For the text-containing cell, return its midpoint in [x, y] coordinate format. 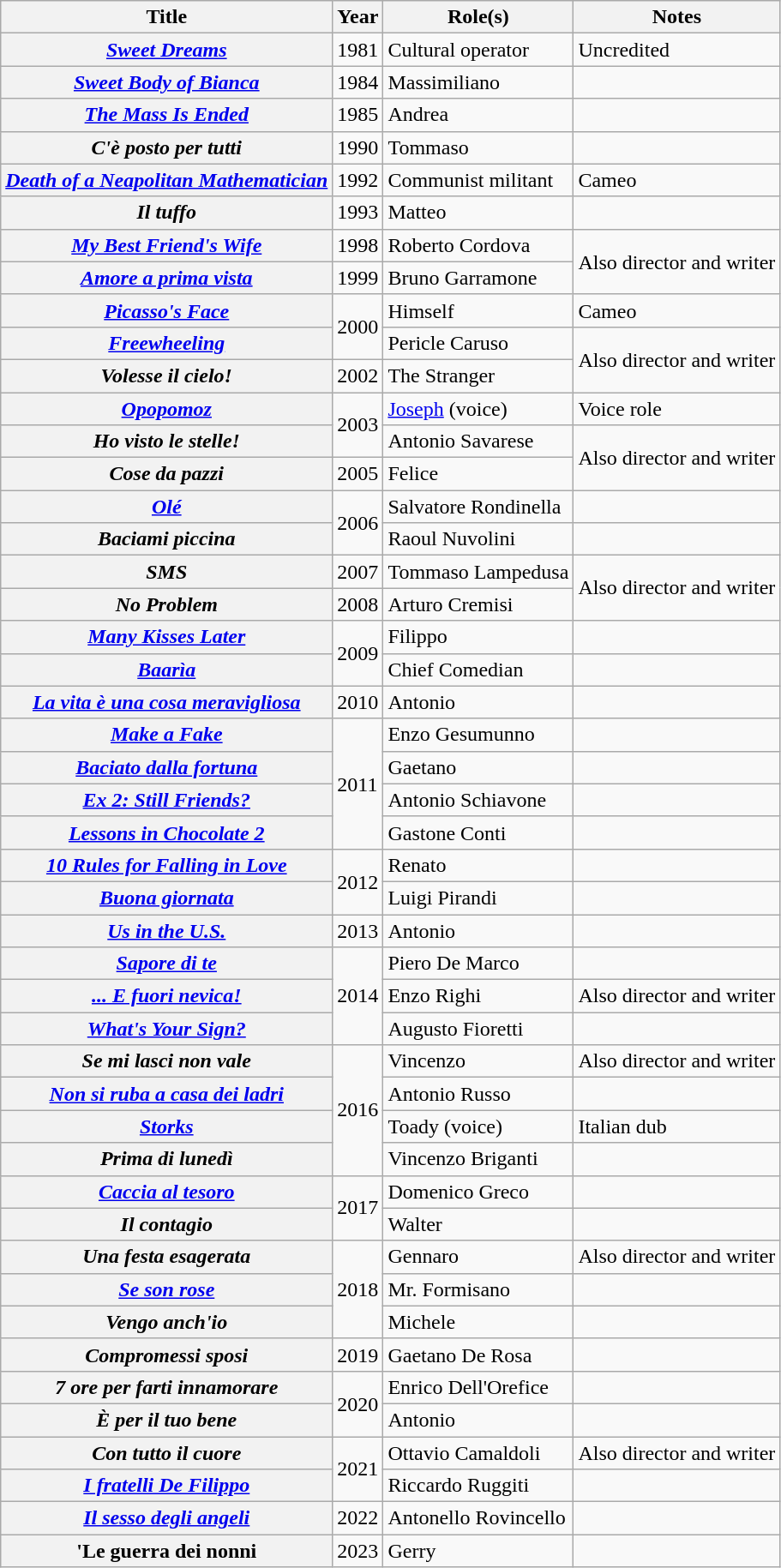
The Stranger [478, 375]
Make a Fake [166, 735]
Antonio Savarese [478, 442]
1985 [358, 115]
Antonello Rovincello [478, 1518]
Buona giornata [166, 898]
Gaetano De Rosa [478, 1355]
SMS [166, 572]
Il sesso degli angeli [166, 1518]
Gaetano [478, 767]
Se son rose [166, 1289]
Olé [166, 507]
Notes [677, 17]
Il contagio [166, 1224]
2014 [358, 996]
C'è posto per tutti [166, 147]
Volesse il cielo! [166, 375]
Gennaro [478, 1257]
Gastone Conti [478, 832]
1993 [358, 213]
Enzo Righi [478, 996]
Una festa esagerata [166, 1257]
Toady (voice) [478, 1126]
Voice role [677, 409]
No Problem [166, 604]
Joseph (voice) [478, 409]
Mr. Formisano [478, 1289]
È per il tuo bene [166, 1420]
Storks [166, 1126]
Gerry [478, 1551]
2016 [358, 1110]
Picasso's Face [166, 310]
Filippo [478, 637]
Enzo Gesumunno [478, 735]
10 Rules for Falling in Love [166, 865]
Enrico Dell'Orefice [478, 1387]
I fratelli De Filippo [166, 1486]
2010 [358, 702]
Ho visto le stelle! [166, 442]
2008 [358, 604]
Baarìa [166, 670]
Salvatore Rondinella [478, 507]
Michele [478, 1322]
Walter [478, 1224]
2020 [358, 1403]
Massimiliano [478, 82]
Bruno Garramone [478, 278]
2002 [358, 375]
Baciato dalla fortuna [166, 767]
Opopomoz [166, 409]
Title [166, 17]
Con tutto il cuore [166, 1453]
What's Your Sign? [166, 1029]
Domenico Greco [478, 1192]
Lessons in Chocolate 2 [166, 832]
Compromessi sposi [166, 1355]
1990 [358, 147]
Many Kisses Later [166, 637]
Freewheeling [166, 343]
1981 [358, 50]
Italian dub [677, 1126]
Antonio Schiavone [478, 800]
Baciami piccina [166, 539]
Tommaso Lampedusa [478, 572]
Cose da pazzi [166, 474]
Uncredited [677, 50]
1998 [358, 245]
2009 [358, 653]
Amore a prima vista [166, 278]
1984 [358, 82]
2011 [358, 784]
Arturo Cremisi [478, 604]
2005 [358, 474]
'Le guerra dei nonni [166, 1551]
... E fuori nevica! [166, 996]
The Mass Is Ended [166, 115]
Felice [478, 474]
2023 [358, 1551]
Vengo anch'io [166, 1322]
2006 [358, 523]
Vincenzo [478, 1061]
Us in the U.S. [166, 930]
My Best Friend's Wife [166, 245]
Pericle Caruso [478, 343]
Death of a Neapolitan Mathematician [166, 180]
Sweet Body of Bianca [166, 82]
2000 [358, 327]
1999 [358, 278]
Sapore di te [166, 964]
Andrea [478, 115]
Augusto Fioretti [478, 1029]
Ottavio Camaldoli [478, 1453]
2017 [358, 1208]
Sweet Dreams [166, 50]
2013 [358, 930]
Chief Comedian [478, 670]
Vincenzo Briganti [478, 1159]
Caccia al tesoro [166, 1192]
Himself [478, 310]
Raoul Nuvolini [478, 539]
2018 [358, 1289]
Il tuffo [166, 213]
2003 [358, 425]
Roberto Cordova [478, 245]
Antonio Russo [478, 1094]
Matteo [478, 213]
Non si ruba a casa dei ladri [166, 1094]
2019 [358, 1355]
Piero De Marco [478, 964]
La vita è una cosa meravigliosa [166, 702]
2021 [358, 1469]
7 ore per farti innamorare [166, 1387]
Riccardo Ruggiti [478, 1486]
Luigi Pirandi [478, 898]
2012 [358, 881]
Prima di lunedì [166, 1159]
Ex 2: Still Friends? [166, 800]
Tommaso [478, 147]
2022 [358, 1518]
Communist militant [478, 180]
Se mi lasci non vale [166, 1061]
Cultural operator [478, 50]
Renato [478, 865]
1992 [358, 180]
2007 [358, 572]
Role(s) [478, 17]
Year [358, 17]
